Locate the cell with the specified text and output its [X, Y] center coordinate. 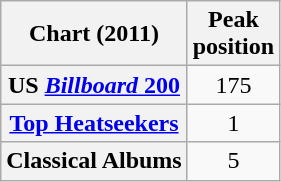
175 [233, 85]
5 [233, 161]
1 [233, 123]
Classical Albums [94, 161]
Top Heatseekers [94, 123]
US Billboard 200 [94, 85]
Chart (2011) [94, 34]
Peakposition [233, 34]
